Detect which cell encompasses the target text, then output its (x, y) center coordinate. 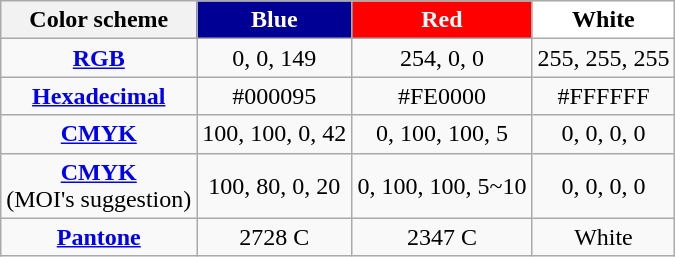
254, 0, 0 (442, 58)
0, 100, 100, 5~10 (442, 186)
#000095 (274, 96)
Hexadecimal (99, 96)
#FFFFFF (604, 96)
#FE0000 (442, 96)
0, 100, 100, 5 (442, 134)
Pantone (99, 237)
2728 C (274, 237)
RGB (99, 58)
CMYK(MOI's suggestion) (99, 186)
CMYK (99, 134)
Color scheme (99, 20)
255, 255, 255 (604, 58)
100, 80, 0, 20 (274, 186)
0, 0, 149 (274, 58)
2347 C (442, 237)
Blue (274, 20)
100, 100, 0, 42 (274, 134)
Red (442, 20)
